Return the (x, y) coordinate for the center point of the cell that contains the specified text.  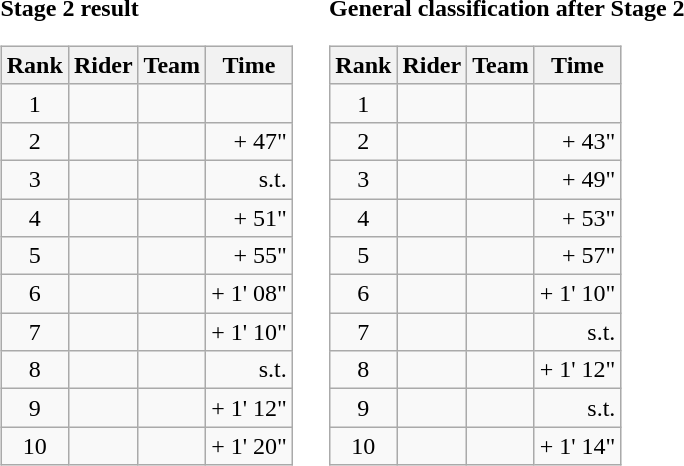
+ 57" (578, 256)
+ 55" (250, 256)
+ 1' 08" (250, 294)
+ 1' 14" (578, 446)
+ 53" (578, 217)
+ 51" (250, 217)
+ 1' 20" (250, 446)
+ 47" (250, 141)
+ 49" (578, 179)
+ 43" (578, 141)
